For the text-containing cell, return its midpoint in (x, y) coordinate format. 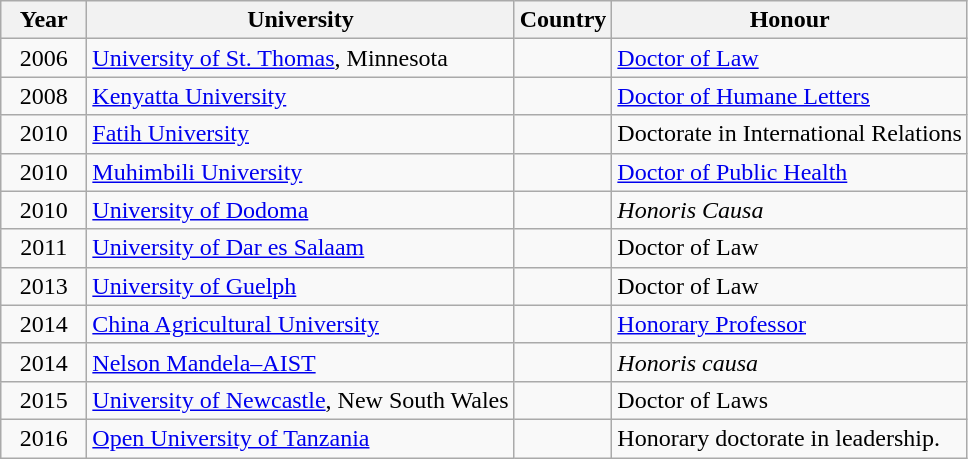
2015 (44, 400)
Honoris Causa (790, 210)
Doctor of Public Health (790, 172)
Honoris causa (790, 362)
Muhimbili University (300, 172)
2013 (44, 286)
Honorary Professor (790, 324)
University of Newcastle, New South Wales (300, 400)
Doctor of Humane Letters (790, 96)
Doctorate in International Relations (790, 134)
2011 (44, 248)
University of Dodoma (300, 210)
Kenyatta University (300, 96)
2016 (44, 438)
Doctor of Laws (790, 400)
2008 (44, 96)
Nelson Mandela–AIST (300, 362)
Open University of Tanzania (300, 438)
Year (44, 20)
2006 (44, 58)
Honorary doctorate in leadership. (790, 438)
Fatih University (300, 134)
University of St. Thomas, Minnesota (300, 58)
University (300, 20)
University of Guelph (300, 286)
China Agricultural University (300, 324)
Honour (790, 20)
University of Dar es Salaam (300, 248)
Country (563, 20)
